Determine the (x, y) coordinate at the center of the cell enclosing the given text.  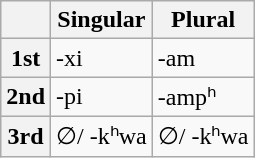
-pi (102, 97)
-ampʰ (203, 97)
Singular (102, 20)
3rd (26, 136)
Plural (203, 20)
-am (203, 58)
1st (26, 58)
2nd (26, 97)
-xi (102, 58)
